Capture the cell that displays the provided text and extract its (x, y) central coordinate. 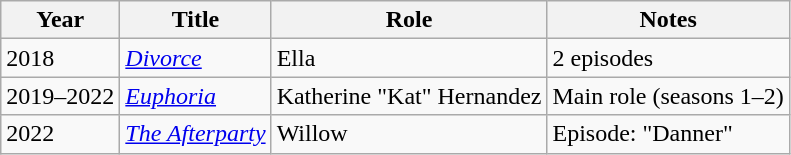
Katherine "Kat" Hernandez (409, 96)
2019–2022 (60, 96)
Willow (409, 134)
2022 (60, 134)
Year (60, 20)
Divorce (196, 58)
Notes (668, 20)
Role (409, 20)
Title (196, 20)
Episode: "Danner" (668, 134)
Ella (409, 58)
The Afterparty (196, 134)
Main role (seasons 1–2) (668, 96)
2 episodes (668, 58)
Euphoria (196, 96)
2018 (60, 58)
